Return [X, Y] of the center of cell containing provided text 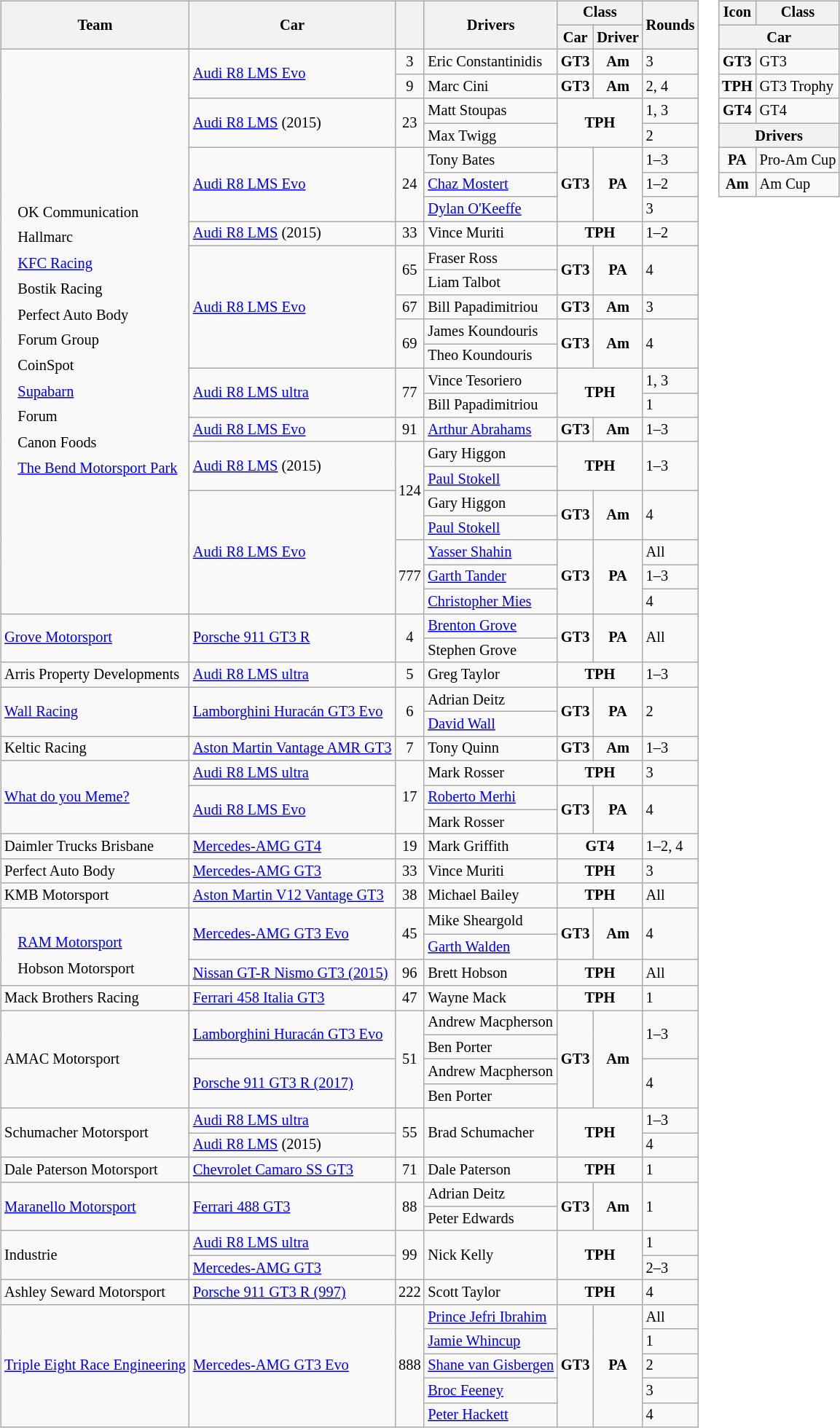
Nick Kelly [491, 1255]
CoinSpot [98, 366]
124 [409, 491]
5 [409, 675]
Yasser Shahin [491, 552]
Porsche 911 GT3 R [292, 638]
Driver [618, 37]
Supabarn [98, 391]
Jamie Whincup [491, 1341]
Canon Foods [98, 443]
9 [409, 87]
Peter Hackett [491, 1415]
99 [409, 1255]
Keltic Racing [95, 748]
96 [409, 973]
17 [409, 797]
Marc Cini [491, 87]
88 [409, 1207]
Nissan GT-R Nismo GT3 (2015) [292, 973]
77 [409, 392]
71 [409, 1169]
Pro-Am Cup [798, 160]
Vince Tesoriero [491, 380]
Hobson Motorsport [76, 968]
Stephen Grove [491, 651]
KFC Racing [98, 263]
Wayne Mack [491, 998]
Broc Feeney [491, 1390]
51 [409, 1059]
Max Twigg [491, 136]
Scott Taylor [491, 1292]
Prince Jefri Ibrahim [491, 1317]
Tony Quinn [491, 748]
Brett Hobson [491, 973]
Arthur Abrahams [491, 430]
Chaz Mostert [491, 184]
Ferrari 458 Italia GT3 [292, 998]
Mack Brothers Racing [95, 998]
Greg Taylor [491, 675]
Forum [98, 417]
James Koundouris [491, 331]
Icon [737, 13]
Mercedes-AMG GT4 [292, 847]
Peter Edwards [491, 1219]
The Bend Motorsport Park [98, 468]
Wall Racing [95, 711]
Am Cup [798, 184]
Bostik Racing [98, 289]
Dale Paterson Motorsport [95, 1169]
19 [409, 847]
69 [409, 344]
Shane van Gisbergen [491, 1366]
GT3 Trophy [798, 87]
Mike Sheargold [491, 921]
Christopher Mies [491, 601]
Maranello Motorsport [95, 1207]
David Wall [491, 724]
Aston Martin V12 Vantage GT3 [292, 895]
7 [409, 748]
Hallmarc [98, 238]
23 [409, 122]
888 [409, 1365]
Chevrolet Camaro SS GT3 [292, 1169]
Mark Griffith [491, 847]
Daimler Trucks Brisbane [95, 847]
OK Communication [98, 212]
Arris Property Developments [95, 675]
RAM Motorsport [76, 943]
Grove Motorsport [95, 638]
Industrie [95, 1255]
Garth Tander [491, 577]
Forum Group [98, 340]
Dylan O'Keeffe [491, 209]
38 [409, 895]
Tony Bates [491, 160]
AMAC Motorsport [95, 1059]
Ashley Seward Motorsport [95, 1292]
RAM Motorsport Hobson Motorsport [95, 947]
55 [409, 1132]
What do you Meme? [95, 797]
2, 4 [670, 87]
65 [409, 270]
Team [95, 25]
Theo Koundouris [491, 356]
45 [409, 934]
Porsche 911 GT3 R (997) [292, 1292]
OK Communication Hallmarc KFC Racing Bostik Racing Perfect Auto Body Forum Group CoinSpot Supabarn Forum Canon Foods The Bend Motorsport Park [95, 331]
2–3 [670, 1268]
Rounds [670, 25]
222 [409, 1292]
67 [409, 307]
Liam Talbot [491, 283]
Roberto Merhi [491, 798]
Dale Paterson [491, 1169]
Triple Eight Race Engineering [95, 1365]
1–2, 4 [670, 847]
6 [409, 711]
Ferrari 488 GT3 [292, 1207]
Aston Martin Vantage AMR GT3 [292, 748]
Schumacher Motorsport [95, 1132]
24 [409, 185]
Porsche 911 GT3 R (2017) [292, 1084]
91 [409, 430]
Michael Bailey [491, 895]
777 [409, 577]
KMB Motorsport [95, 895]
47 [409, 998]
Garth Walden [491, 947]
Eric Constantinidis [491, 62]
Brenton Grove [491, 626]
Matt Stoupas [491, 111]
Fraser Ross [491, 258]
Brad Schumacher [491, 1132]
